Scan for the cell matching the given text and deliver its [X, Y] coordinate at center. 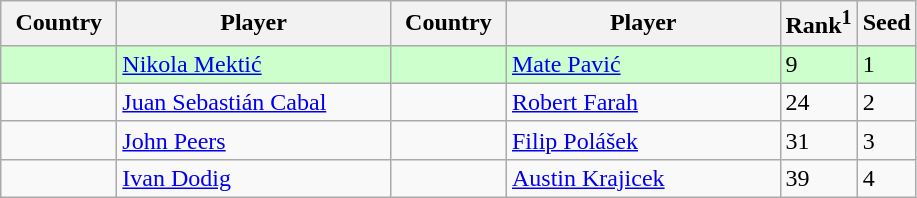
4 [886, 178]
Ivan Dodig [254, 178]
Seed [886, 24]
24 [818, 102]
1 [886, 64]
Filip Polášek [643, 140]
9 [818, 64]
Austin Krajicek [643, 178]
Mate Pavić [643, 64]
Rank1 [818, 24]
3 [886, 140]
39 [818, 178]
2 [886, 102]
Robert Farah [643, 102]
Juan Sebastián Cabal [254, 102]
31 [818, 140]
Nikola Mektić [254, 64]
John Peers [254, 140]
